Detect which cell encompasses the target text, then output its [x, y] center coordinate. 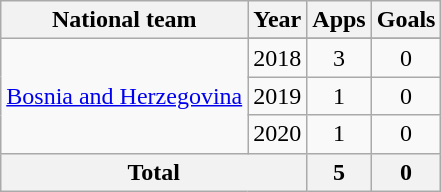
3 [339, 58]
2018 [278, 58]
Year [278, 20]
Bosnia and Herzegovina [124, 96]
2020 [278, 134]
National team [124, 20]
Apps [339, 20]
5 [339, 172]
2019 [278, 96]
Total [154, 172]
Goals [406, 20]
